Provide the (x, y) coordinate of the cell's center where the given text is located.  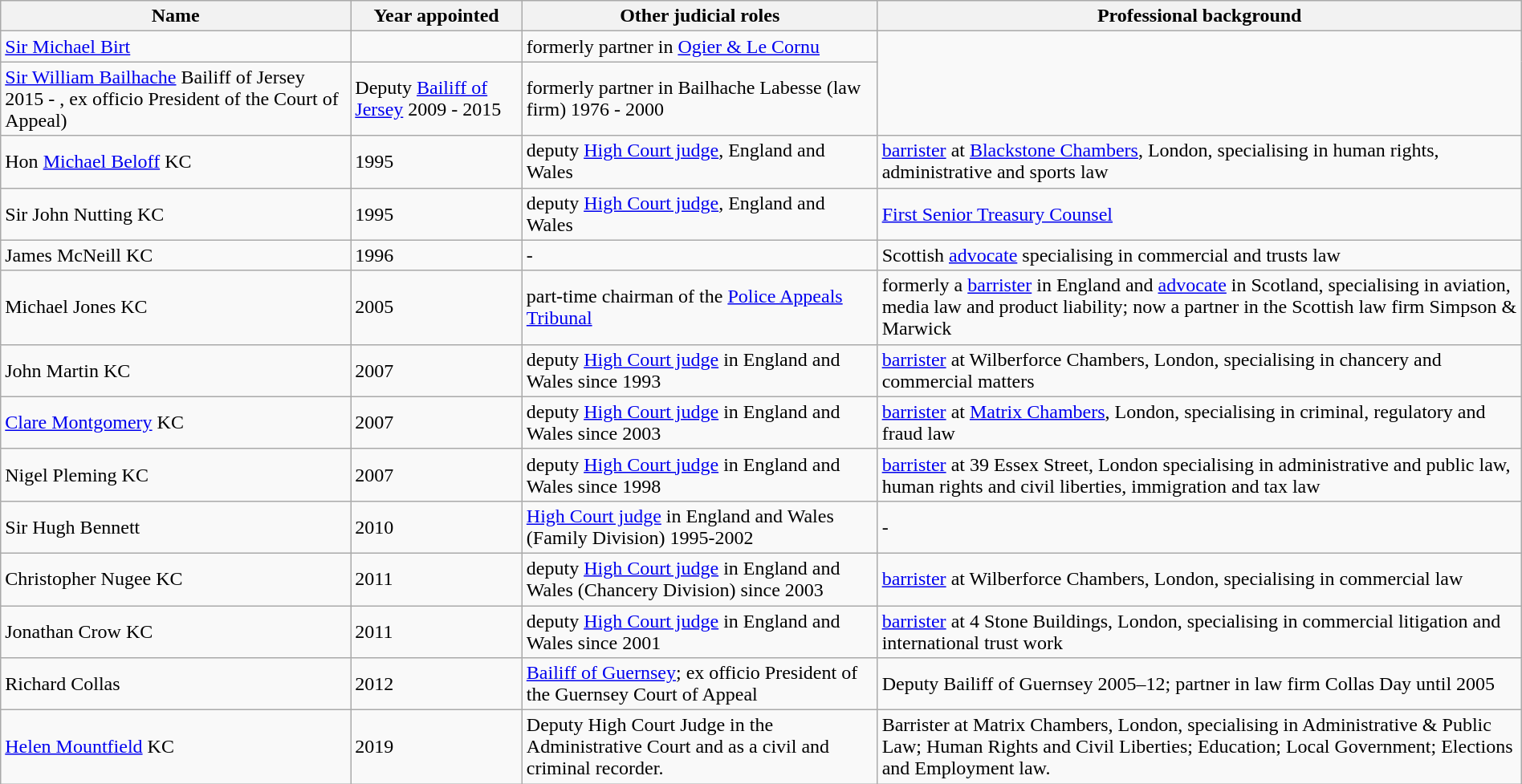
Deputy Bailiff of Guernsey 2005–12; partner in law firm Collas Day until 2005 (1199, 684)
formerly partner in Bailhache Labesse (law firm) 1976 - 2000 (700, 99)
barrister at 4 Stone Buildings, London, specialising in commercial litigation and international trust work (1199, 631)
barrister at 39 Essex Street, London specialising in administrative and public law, human rights and civil liberties, immigration and tax law (1199, 475)
Professional background (1199, 16)
2019 (437, 747)
Sir William Bailhache Bailiff of Jersey 2015 - , ex officio President of the Court of Appeal) (176, 99)
James McNeill KC (176, 255)
Michael Jones KC (176, 307)
Deputy High Court Judge in the Administrative Court and as a civil and criminal recorder. (700, 747)
Sir Michael Birt (176, 47)
barrister at Matrix Chambers, London, specialising in criminal, regulatory and fraud law (1199, 422)
Sir John Nutting KC (176, 213)
Sir Hugh Bennett (176, 526)
High Court judge in England and Wales (Family Division) 1995-2002 (700, 526)
Year appointed (437, 16)
deputy High Court judge in England and Wales (Chancery Division) since 2003 (700, 579)
deputy High Court judge in England and Wales since 2003 (700, 422)
barrister at Wilberforce Chambers, London, specialising in commercial law (1199, 579)
part-time chairman of the Police Appeals Tribunal (700, 307)
Jonathan Crow KC (176, 631)
1996 (437, 255)
Scottish advocate specialising in commercial and trusts law (1199, 255)
Name (176, 16)
barrister at Wilberforce Chambers, London, specialising in chancery and commercial matters (1199, 371)
Christopher Nugee KC (176, 579)
Hon Michael Beloff KC (176, 162)
deputy High Court judge in England and Wales since 2001 (700, 631)
First Senior Treasury Counsel (1199, 213)
2012 (437, 684)
Clare Montgomery KC (176, 422)
barrister at Blackstone Chambers, London, specialising in human rights, administrative and sports law (1199, 162)
Nigel Pleming KC (176, 475)
formerly partner in Ogier & Le Cornu (700, 47)
deputy High Court judge in England and Wales since 1998 (700, 475)
Richard Collas (176, 684)
Other judicial roles (700, 16)
Deputy Bailiff of Jersey 2009 - 2015 (437, 99)
2005 (437, 307)
deputy High Court judge in England and Wales since 1993 (700, 371)
Bailiff of Guernsey; ex officio President of the Guernsey Court of Appeal (700, 684)
2010 (437, 526)
Helen Mountfield KC (176, 747)
John Martin KC (176, 371)
